Provide the [x, y] coordinate of the cell's center where the given text is located.  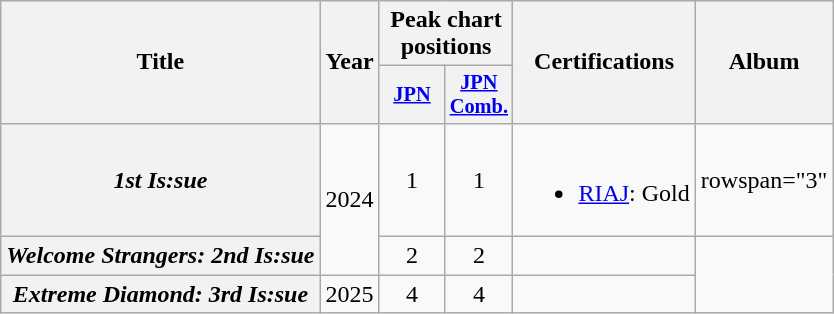
Certifications [604, 62]
Year [350, 62]
2024 [350, 198]
Album [764, 62]
rowspan="3" [764, 180]
Extreme Diamond: 3rd Is:sue [160, 294]
2025 [350, 294]
1st Is:sue [160, 180]
JPNComb. [479, 95]
Welcome Strangers: 2nd Is:sue [160, 256]
RIAJ: Gold [604, 180]
JPN [412, 95]
Title [160, 62]
Peak chart positions [446, 34]
